Capture the cell that displays the provided text and extract its (x, y) central coordinate. 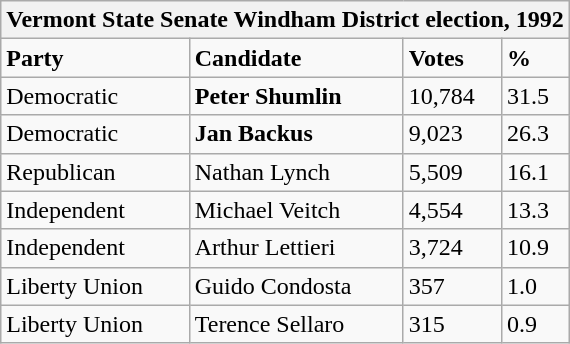
Peter Shumlin (296, 96)
9,023 (452, 134)
Candidate (296, 58)
Jan Backus (296, 134)
Nathan Lynch (296, 172)
Vermont State Senate Windham District election, 1992 (286, 20)
4,554 (452, 210)
% (536, 58)
Republican (95, 172)
10.9 (536, 248)
3,724 (452, 248)
31.5 (536, 96)
315 (452, 324)
Party (95, 58)
1.0 (536, 286)
0.9 (536, 324)
Arthur Lettieri (296, 248)
Michael Veitch (296, 210)
357 (452, 286)
5,509 (452, 172)
Votes (452, 58)
13.3 (536, 210)
Guido Condosta (296, 286)
10,784 (452, 96)
26.3 (536, 134)
16.1 (536, 172)
Terence Sellaro (296, 324)
